Capture the cell that displays the provided text and extract its (x, y) central coordinate. 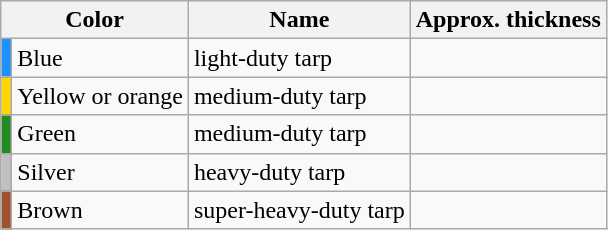
Silver (100, 172)
Blue (100, 58)
heavy-duty tarp (299, 172)
Approx. thickness (508, 20)
Green (100, 134)
Brown (100, 210)
Name (299, 20)
super-heavy-duty tarp (299, 210)
Yellow or orange (100, 96)
Color (95, 20)
light-duty tarp (299, 58)
